Detect which cell encompasses the target text, then output its (x, y) center coordinate. 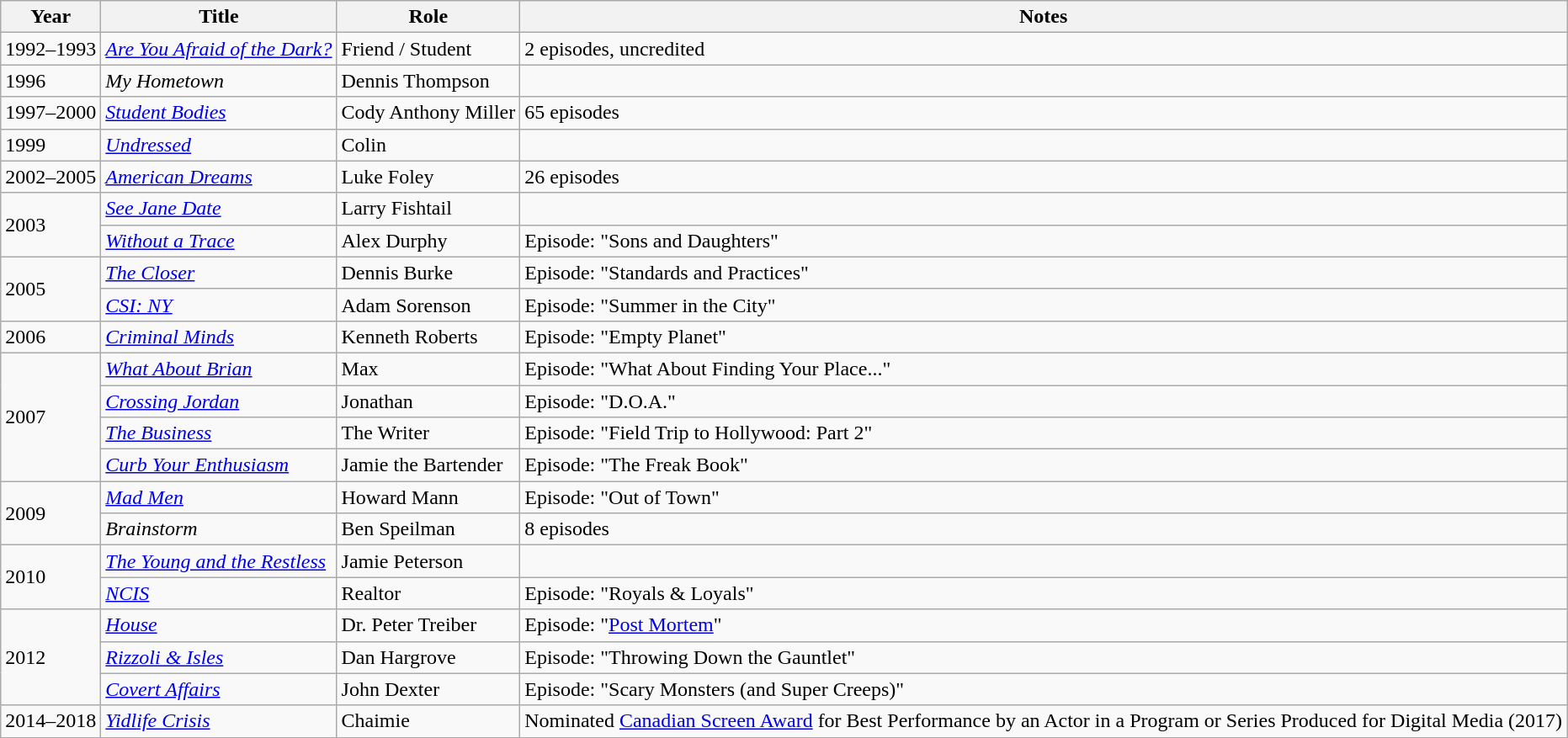
2009 (50, 513)
Episode: "Empty Planet" (1044, 337)
26 episodes (1044, 177)
Episode: "Summer in the City" (1044, 305)
Friend / Student (428, 49)
8 episodes (1044, 529)
See Jane Date (219, 209)
2 episodes, uncredited (1044, 49)
Episode: "Throwing Down the Gauntlet" (1044, 657)
2007 (50, 417)
Episode: "Sons and Daughters" (1044, 241)
The Closer (219, 273)
1992–1993 (50, 49)
Max (428, 369)
Alex Durphy (428, 241)
2010 (50, 577)
The Business (219, 433)
Criminal Minds (219, 337)
Adam Sorenson (428, 305)
1997–2000 (50, 113)
1999 (50, 145)
Jamie Peterson (428, 561)
2014–2018 (50, 721)
Cody Anthony Miller (428, 113)
Covert Affairs (219, 689)
Dan Hargrove (428, 657)
Dennis Thompson (428, 81)
NCIS (219, 593)
John Dexter (428, 689)
2006 (50, 337)
The Writer (428, 433)
Episode: "Post Mortem" (1044, 625)
Undressed (219, 145)
House (219, 625)
Howard Mann (428, 497)
The Young and the Restless (219, 561)
Colin (428, 145)
2003 (50, 225)
Crossing Jordan (219, 401)
Dr. Peter Treiber (428, 625)
Student Bodies (219, 113)
Episode: "Field Trip to Hollywood: Part 2" (1044, 433)
Jamie the Bartender (428, 465)
Episode: "D.O.A." (1044, 401)
Curb Your Enthusiasm (219, 465)
2002–2005 (50, 177)
My Hometown (219, 81)
Chaimie (428, 721)
1996 (50, 81)
2012 (50, 657)
Ben Speilman (428, 529)
What About Brian (219, 369)
Episode: "What About Finding Your Place..." (1044, 369)
Mad Men (219, 497)
Brainstorm (219, 529)
65 episodes (1044, 113)
Yidlife Crisis (219, 721)
Episode: "Royals & Loyals" (1044, 593)
Kenneth Roberts (428, 337)
Jonathan (428, 401)
2005 (50, 289)
Rizzoli & Isles (219, 657)
Realtor (428, 593)
Episode: "Standards and Practices" (1044, 273)
Dennis Burke (428, 273)
American Dreams (219, 177)
Are You Afraid of the Dark? (219, 49)
Without a Trace (219, 241)
Title (219, 17)
Luke Foley (428, 177)
Larry Fishtail (428, 209)
Episode: "The Freak Book" (1044, 465)
CSI: NY (219, 305)
Nominated Canadian Screen Award for Best Performance by an Actor in a Program or Series Produced for Digital Media (2017) (1044, 721)
Episode: "Scary Monsters (and Super Creeps)" (1044, 689)
Role (428, 17)
Year (50, 17)
Episode: "Out of Town" (1044, 497)
Notes (1044, 17)
